Find where the given text appears and provide that cell's center as [x, y] coordinate. 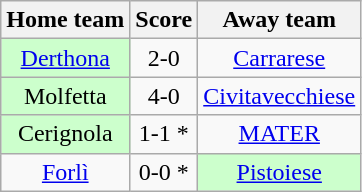
2-0 [164, 58]
Away team [280, 20]
Molfetta [66, 96]
Home team [66, 20]
Carrarese [280, 58]
Cerignola [66, 134]
0-0 * [164, 172]
Civitavecchiese [280, 96]
Derthona [66, 58]
1-1 * [164, 134]
4-0 [164, 96]
Pistoiese [280, 172]
Score [164, 20]
MATER [280, 134]
Forlì [66, 172]
